Locate the cell with the specified text and output its (X, Y) center coordinate. 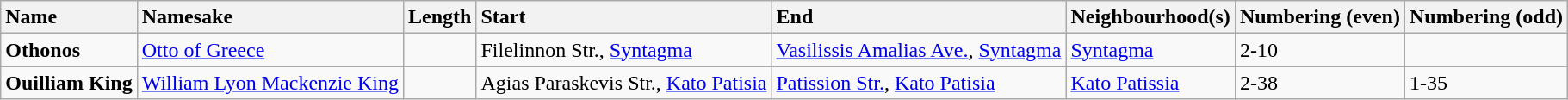
Ouilliam King (69, 83)
Length (440, 17)
1-35 (1486, 83)
Otto of Greece (270, 50)
Numbering (even) (1319, 17)
Othonos (69, 50)
Syntagma (1150, 50)
End (919, 17)
Neighbourhood(s) (1150, 17)
2-38 (1319, 83)
Patission Str., Kato Patisia (919, 83)
Agias Paraskevis Str., Kato Patisia (623, 83)
Kato Patissia (1150, 83)
Name (69, 17)
Start (623, 17)
Filelinnon Str., Syntagma (623, 50)
William Lyon Mackenzie King (270, 83)
Numbering (odd) (1486, 17)
Namesake (270, 17)
2-10 (1319, 50)
Vasilissis Amalias Ave., Syntagma (919, 50)
